Locate the cell with the specified text and output its [X, Y] center coordinate. 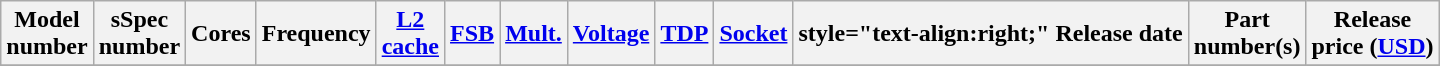
Mult. [534, 34]
Cores [222, 34]
style="text-align:right;" Release date [990, 34]
Partnumber(s) [1247, 34]
TDP [684, 34]
L2cache [410, 34]
sSpecnumber [139, 34]
Modelnumber [47, 34]
Frequency [316, 34]
Socket [754, 34]
Voltage [611, 34]
Releaseprice (USD) [1372, 34]
FSB [472, 34]
